Locate the cell with the specified text and output its [X, Y] center coordinate. 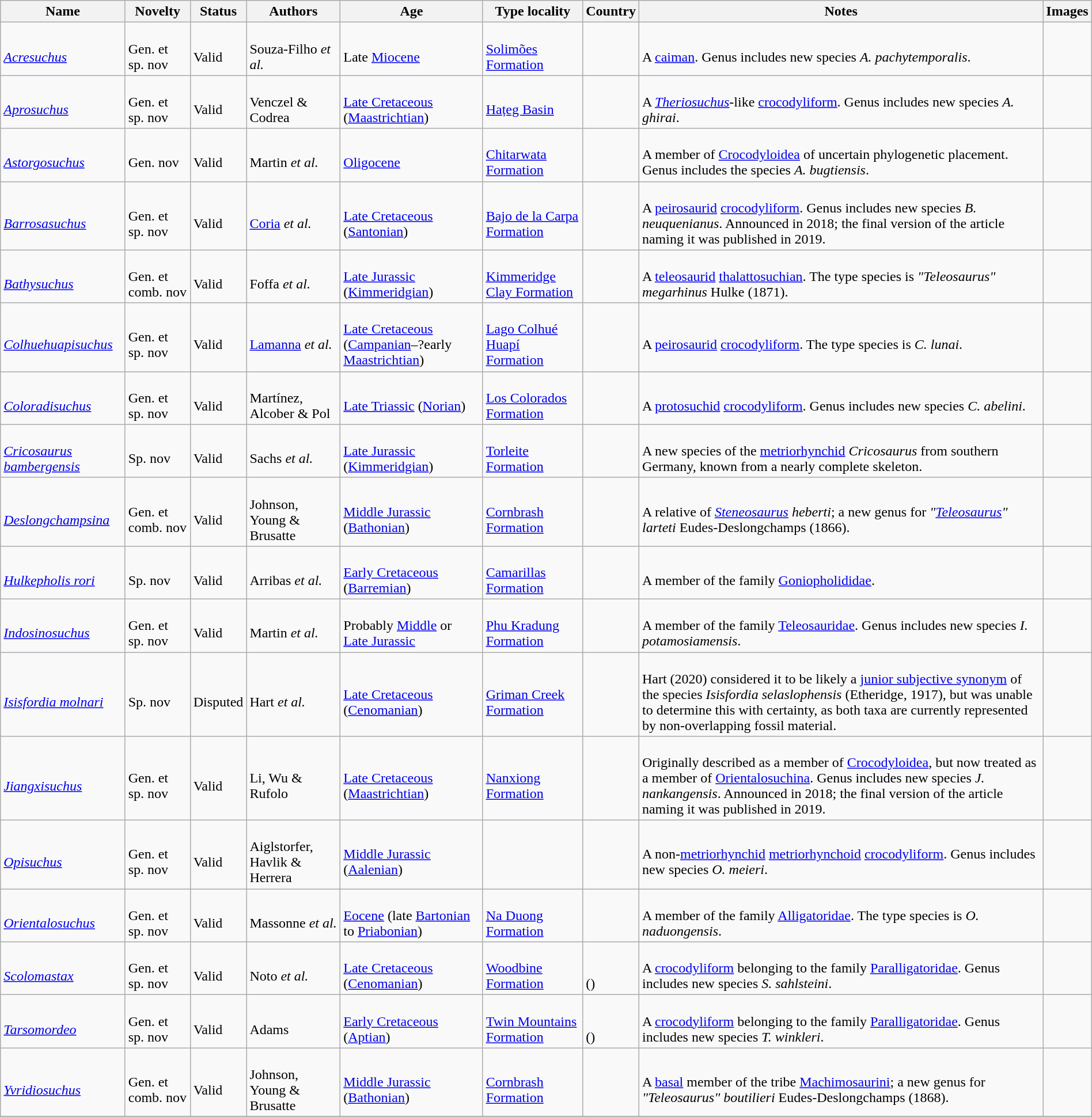
A basal member of the tribe Machimosaurini; a new genus for "Teleosaurus" boutilieri Eudes-Deslongchamps (1868). [841, 1082]
Type locality [533, 12]
Griman Creek Formation [533, 694]
A teleosaurid thalattosuchian. The type species is "Teleosaurus" megarhinus Hulke (1871). [841, 276]
Late Cretaceous (Santonian) [411, 215]
Coria et al. [294, 215]
A member of Crocodyloidea of uncertain phylogenetic placement. Genus includes the species A. bugtiensis. [841, 155]
Name [63, 12]
Sachs et al. [294, 451]
Bathysuchus [63, 276]
Eocene (late Bartonian to Priabonian) [411, 915]
Chitarwata Formation [533, 155]
Aiglstorfer, Havlik & Herrera [294, 854]
A crocodyliform belonging to the family Paralligatoridae. Genus includes new species T. winkleri. [841, 1021]
Bajo de la Carpa Formation [533, 215]
Early Cretaceous (Aptian) [411, 1021]
Indosinosuchus [63, 625]
Oligocene [411, 155]
Hulkepholis rori [63, 572]
Na Duong Formation [533, 915]
Age [411, 12]
Venczel & Codrea [294, 102]
Coloradisuchus [63, 398]
Status [218, 12]
Opisuchus [63, 854]
Li, Wu & Rufolo [294, 778]
Early Cretaceous (Barremian) [411, 572]
Arribas et al. [294, 572]
Notes [841, 12]
A new species of the metriorhynchid Cricosaurus from southern Germany, known from a nearly complete skeleton. [841, 451]
Astorgosuchus [63, 155]
A crocodyliform belonging to the family Paralligatoridae. Genus includes new species S. sahlsteini. [841, 968]
Twin Mountains Formation [533, 1021]
Isisfordia molnari [63, 694]
Late Cretaceous (Campanian–?early Maastrichtian) [411, 337]
Foffa et al. [294, 276]
A peirosaurid crocodyliform. The type species is C. lunai. [841, 337]
Tarsomordeo [63, 1021]
Gen. nov [158, 155]
Yvridiosuchus [63, 1082]
Kimmeridge Clay Formation [533, 276]
Martínez, Alcober & Pol [294, 398]
Late Triassic (Norian) [411, 398]
Acresuchus [63, 49]
Disputed [218, 694]
Authors [294, 12]
Late Miocene [411, 49]
Solimões Formation [533, 49]
Scolomastax [63, 968]
Jiangxisuchus [63, 778]
Novelty [158, 12]
Colhuehuapisuchus [63, 337]
Noto et al. [294, 968]
A protosuchid crocodyliform. Genus includes new species C. abelini. [841, 398]
Barrosasuchus [63, 215]
A relative of Steneosaurus heberti; a new genus for "Teleosaurus" larteti Eudes-Deslongchamps (1866). [841, 511]
Hațeg Basin [533, 102]
Lamanna et al. [294, 337]
Cricosaurus bambergensis [63, 451]
Probably Middle or Late Jurassic [411, 625]
A caiman. Genus includes new species A. pachytemporalis. [841, 49]
Country [611, 12]
A member of the family Alligatoridae. The type species is O. naduongensis. [841, 915]
Lago Colhué Huapí Formation [533, 337]
Nanxiong Formation [533, 778]
Images [1067, 12]
A member of the family Teleosauridae. Genus includes new species I. potamosiamensis. [841, 625]
Hart et al. [294, 694]
Camarillas Formation [533, 572]
Aprosuchus [63, 102]
Middle Jurassic (Aalenian) [411, 854]
Orientalosuchus [63, 915]
Deslongchampsina [63, 511]
Adams [294, 1021]
Torleite Formation [533, 451]
A non-metriorhynchid metriorhynchoid crocodyliform. Genus includes new species O. meieri. [841, 854]
Woodbine Formation [533, 968]
A member of the family Goniopholididae. [841, 572]
Massonne et al. [294, 915]
A Theriosuchus-like crocodyliform. Genus includes new species A. ghirai. [841, 102]
Souza-Filho et al. [294, 49]
Los Colorados Formation [533, 398]
Phu Kradung Formation [533, 625]
